Output the (x, y) coordinate of the center of the cell containing the given text.  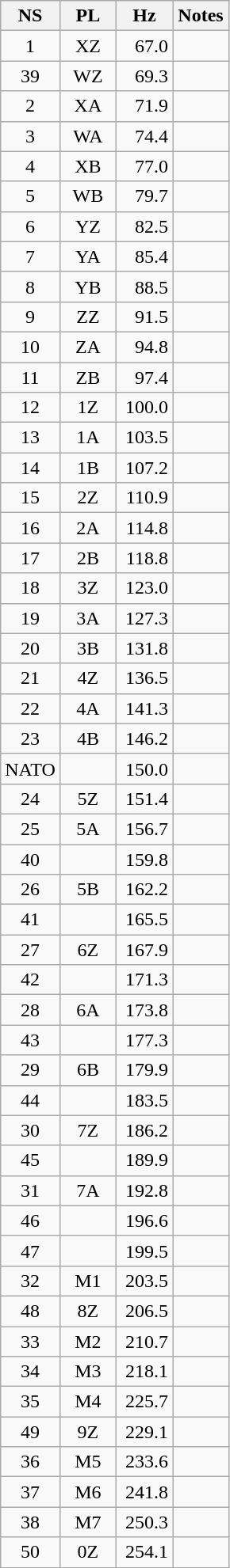
14 (30, 468)
3B (87, 648)
173.8 (144, 1010)
XB (87, 166)
67.0 (144, 46)
6A (87, 1010)
141.3 (144, 708)
YB (87, 287)
18 (30, 588)
41 (30, 920)
6B (87, 1070)
69.3 (144, 76)
2Z (87, 498)
M2 (87, 1342)
4 (30, 166)
7Z (87, 1130)
5 (30, 196)
203.5 (144, 1281)
0Z (87, 1552)
13 (30, 438)
107.2 (144, 468)
146.2 (144, 738)
5B (87, 890)
12 (30, 408)
4A (87, 708)
88.5 (144, 287)
27 (30, 950)
WZ (87, 76)
229.1 (144, 1432)
32 (30, 1281)
5Z (87, 799)
79.7 (144, 196)
7A (87, 1190)
250.3 (144, 1522)
8Z (87, 1311)
19 (30, 618)
47 (30, 1251)
34 (30, 1372)
22 (30, 708)
233.6 (144, 1462)
103.5 (144, 438)
3Z (87, 588)
PL (87, 16)
43 (30, 1040)
156.7 (144, 829)
YA (87, 256)
1 (30, 46)
2B (87, 558)
159.8 (144, 859)
210.7 (144, 1342)
23 (30, 738)
241.8 (144, 1492)
WB (87, 196)
225.7 (144, 1402)
9Z (87, 1432)
XZ (87, 46)
2A (87, 528)
1B (87, 468)
45 (30, 1160)
M6 (87, 1492)
WA (87, 136)
21 (30, 678)
1A (87, 438)
2 (30, 106)
16 (30, 528)
110.9 (144, 498)
3 (30, 136)
136.5 (144, 678)
97.4 (144, 378)
39 (30, 76)
192.8 (144, 1190)
30 (30, 1130)
1Z (87, 408)
XA (87, 106)
118.8 (144, 558)
189.9 (144, 1160)
37 (30, 1492)
7 (30, 256)
NS (30, 16)
M5 (87, 1462)
44 (30, 1100)
6Z (87, 950)
4Z (87, 678)
77.0 (144, 166)
3A (87, 618)
25 (30, 829)
ZA (87, 347)
ZB (87, 378)
150.0 (144, 769)
ZZ (87, 317)
38 (30, 1522)
31 (30, 1190)
50 (30, 1552)
M4 (87, 1402)
114.8 (144, 528)
49 (30, 1432)
183.5 (144, 1100)
171.3 (144, 980)
186.2 (144, 1130)
35 (30, 1402)
5A (87, 829)
218.1 (144, 1372)
254.1 (144, 1552)
94.8 (144, 347)
91.5 (144, 317)
199.5 (144, 1251)
15 (30, 498)
M7 (87, 1522)
M3 (87, 1372)
162.2 (144, 890)
177.3 (144, 1040)
71.9 (144, 106)
4B (87, 738)
206.5 (144, 1311)
74.4 (144, 136)
NATO (30, 769)
36 (30, 1462)
196.6 (144, 1221)
Hz (144, 16)
82.5 (144, 226)
46 (30, 1221)
33 (30, 1342)
29 (30, 1070)
10 (30, 347)
24 (30, 799)
Notes (201, 16)
179.9 (144, 1070)
165.5 (144, 920)
131.8 (144, 648)
M1 (87, 1281)
167.9 (144, 950)
28 (30, 1010)
17 (30, 558)
20 (30, 648)
26 (30, 890)
100.0 (144, 408)
42 (30, 980)
6 (30, 226)
YZ (87, 226)
85.4 (144, 256)
123.0 (144, 588)
8 (30, 287)
9 (30, 317)
151.4 (144, 799)
127.3 (144, 618)
48 (30, 1311)
40 (30, 859)
11 (30, 378)
